Pinpoint the cell where the given text exists, returning its [x, y] midpoint coordinate. 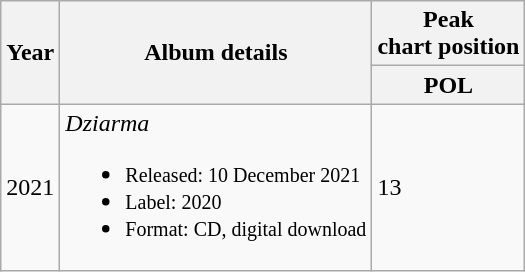
Year [30, 52]
Album details [216, 52]
Peakchart position [448, 34]
2021 [30, 188]
13 [448, 188]
DziarmaReleased: 10 December 2021Label: 2020Format: CD, digital download [216, 188]
POL [448, 85]
